From the cell containing the given text, extract its center point as (X, Y) coordinate. 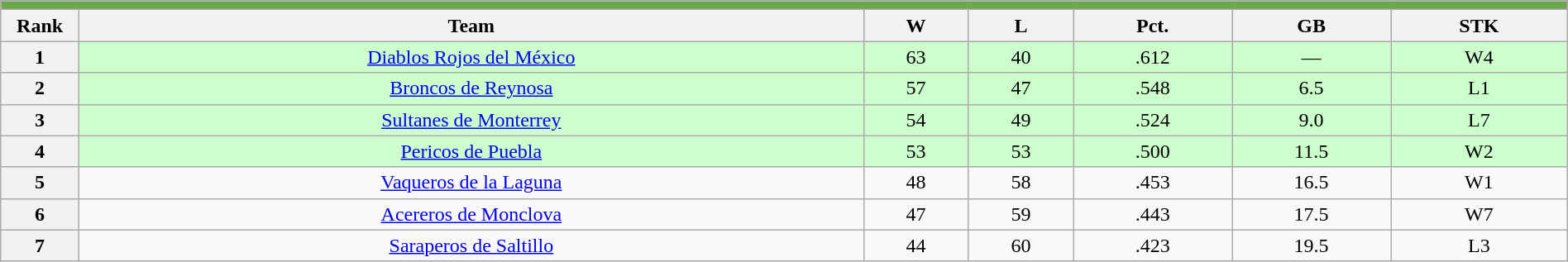
.524 (1153, 120)
19.5 (1312, 245)
7 (40, 245)
Rank (40, 26)
11.5 (1312, 151)
W (916, 26)
Acereros de Monclova (471, 214)
59 (1021, 214)
1 (40, 57)
L3 (1480, 245)
Pct. (1153, 26)
STK (1480, 26)
5 (40, 183)
16.5 (1312, 183)
L7 (1480, 120)
GB (1312, 26)
W1 (1480, 183)
2 (40, 88)
6 (40, 214)
Vaqueros de la Laguna (471, 183)
L1 (1480, 88)
W2 (1480, 151)
L (1021, 26)
.453 (1153, 183)
4 (40, 151)
40 (1021, 57)
48 (916, 183)
.443 (1153, 214)
Sultanes de Monterrey (471, 120)
57 (916, 88)
3 (40, 120)
Broncos de Reynosa (471, 88)
W4 (1480, 57)
— (1312, 57)
60 (1021, 245)
58 (1021, 183)
.500 (1153, 151)
Diablos Rojos del México (471, 57)
W7 (1480, 214)
Pericos de Puebla (471, 151)
63 (916, 57)
54 (916, 120)
.612 (1153, 57)
Team (471, 26)
44 (916, 245)
6.5 (1312, 88)
.548 (1153, 88)
9.0 (1312, 120)
17.5 (1312, 214)
.423 (1153, 245)
Saraperos de Saltillo (471, 245)
49 (1021, 120)
